Find where the given text appears and provide that cell's center as (x, y) coordinate. 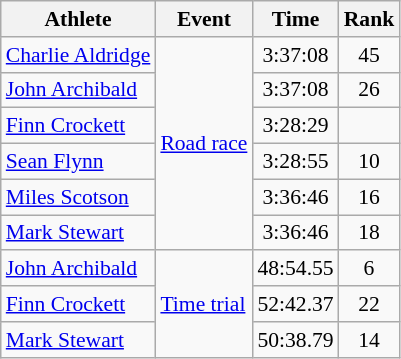
Time trial (204, 304)
26 (370, 90)
Road race (204, 144)
Athlete (78, 19)
18 (370, 233)
16 (370, 197)
10 (370, 162)
Sean Flynn (78, 162)
Event (204, 19)
48:54.55 (295, 269)
14 (370, 340)
45 (370, 55)
22 (370, 304)
6 (370, 269)
Charlie Aldridge (78, 55)
3:28:29 (295, 126)
Miles Scotson (78, 197)
3:28:55 (295, 162)
52:42.37 (295, 304)
Time (295, 19)
Rank (370, 19)
50:38.79 (295, 340)
